Return the (X, Y) coordinate for the center point of the cell that contains the specified text.  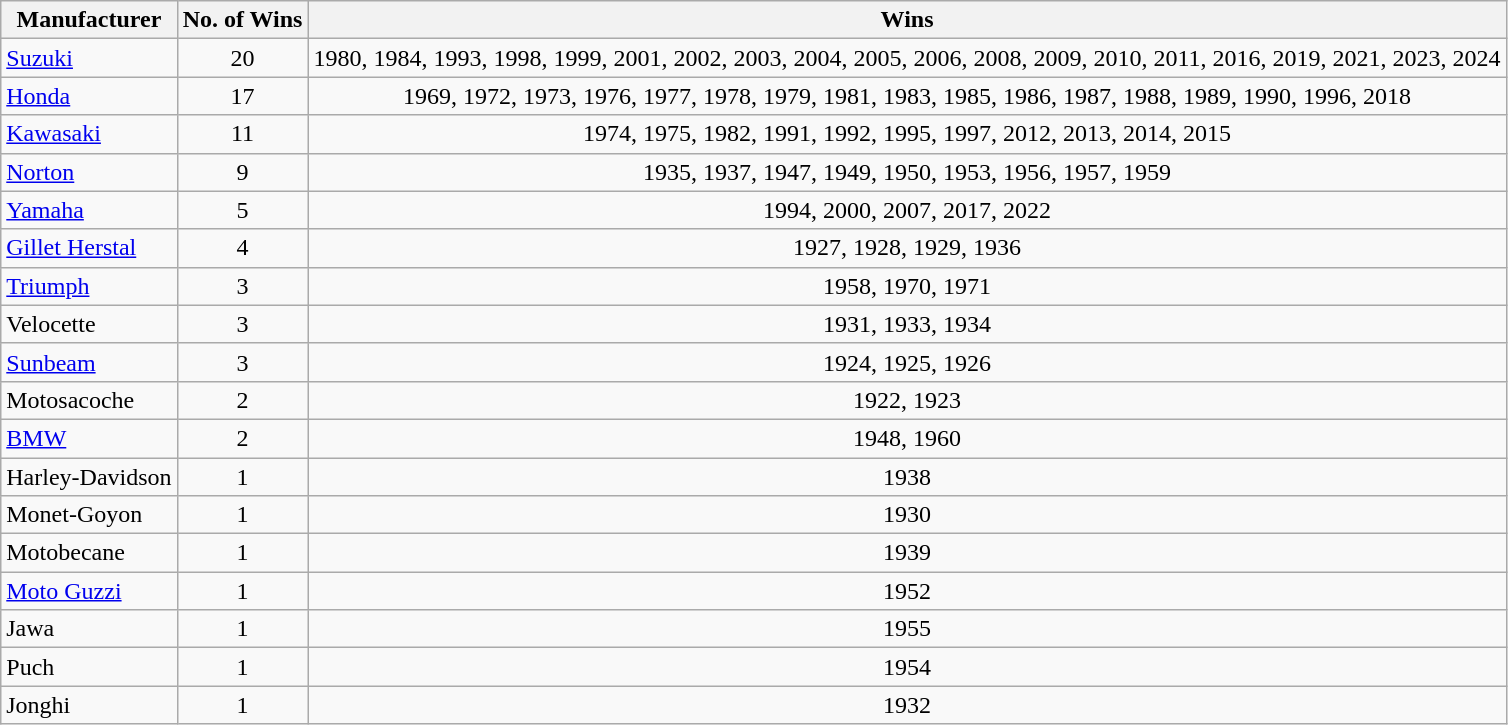
1955 (907, 629)
17 (242, 96)
Norton (89, 172)
1980, 1984, 1993, 1998, 1999, 2001, 2002, 2003, 2004, 2005, 2006, 2008, 2009, 2010, 2011, 2016, 2019, 2021, 2023, 2024 (907, 58)
1974, 1975, 1982, 1991, 1992, 1995, 1997, 2012, 2013, 2014, 2015 (907, 134)
Moto Guzzi (89, 591)
Sunbeam (89, 362)
1935, 1937, 1947, 1949, 1950, 1953, 1956, 1957, 1959 (907, 172)
Triumph (89, 286)
1932 (907, 705)
1939 (907, 553)
No. of Wins (242, 20)
Jawa (89, 629)
Puch (89, 667)
1958, 1970, 1971 (907, 286)
1952 (907, 591)
Gillet Herstal (89, 248)
1969, 1972, 1973, 1976, 1977, 1978, 1979, 1981, 1983, 1985, 1986, 1987, 1988, 1989, 1990, 1996, 2018 (907, 96)
Motosacoche (89, 400)
1948, 1960 (907, 438)
1938 (907, 477)
1954 (907, 667)
Honda (89, 96)
1927, 1928, 1929, 1936 (907, 248)
1930 (907, 515)
Kawasaki (89, 134)
Motobecane (89, 553)
Monet-Goyon (89, 515)
Wins (907, 20)
1994, 2000, 2007, 2017, 2022 (907, 210)
Jonghi (89, 705)
1922, 1923 (907, 400)
Manufacturer (89, 20)
20 (242, 58)
Velocette (89, 324)
Harley-Davidson (89, 477)
BMW (89, 438)
11 (242, 134)
1924, 1925, 1926 (907, 362)
5 (242, 210)
Yamaha (89, 210)
1931, 1933, 1934 (907, 324)
4 (242, 248)
Suzuki (89, 58)
9 (242, 172)
